Find where the given text appears and provide that cell's center as (X, Y) coordinate. 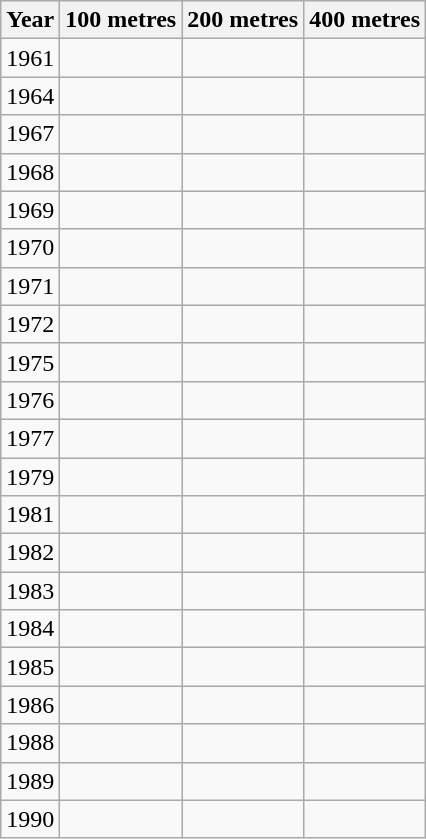
1969 (30, 210)
Year (30, 20)
1983 (30, 591)
200 metres (243, 20)
1970 (30, 248)
1985 (30, 667)
1981 (30, 515)
1986 (30, 705)
1979 (30, 477)
1975 (30, 362)
1984 (30, 629)
1964 (30, 96)
1982 (30, 553)
400 metres (365, 20)
1976 (30, 400)
1968 (30, 172)
1971 (30, 286)
1961 (30, 58)
1977 (30, 438)
1990 (30, 819)
1989 (30, 781)
1988 (30, 743)
100 metres (121, 20)
1972 (30, 324)
1967 (30, 134)
